Output the [X, Y] coordinate of the center of the cell containing the given text.  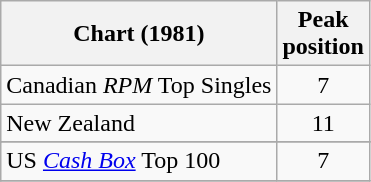
US Cash Box Top 100 [139, 161]
Chart (1981) [139, 34]
11 [323, 123]
New Zealand [139, 123]
Canadian RPM Top Singles [139, 85]
Peakposition [323, 34]
